Output the [x, y] coordinate of the center of the cell containing the given text.  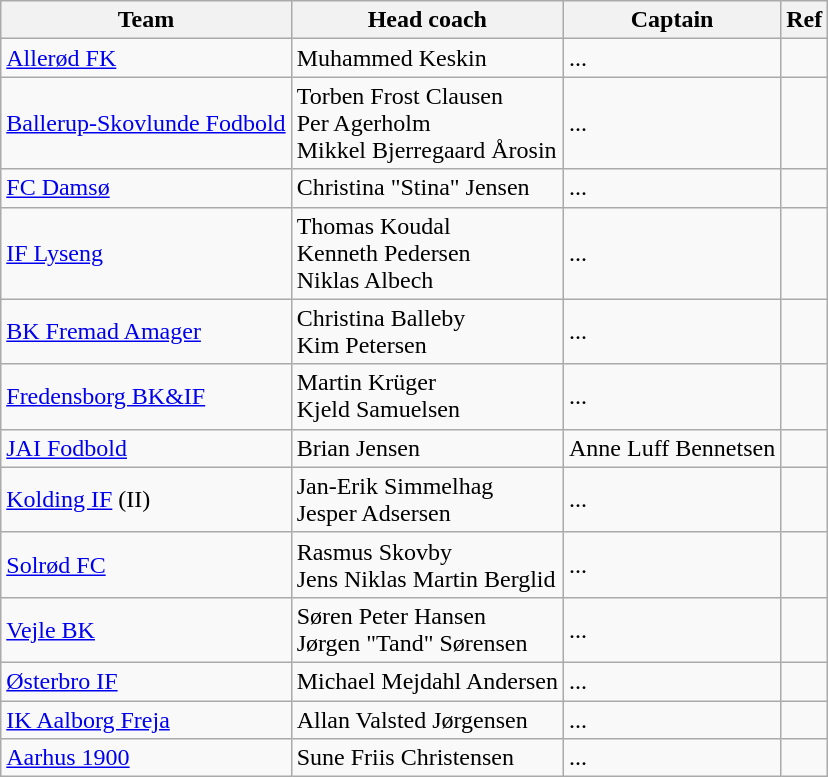
Head coach [427, 20]
Thomas Koudal Kenneth Pedersen Niklas Albech [427, 253]
Muhammed Keskin [427, 58]
BK Fremad Amager [146, 332]
Søren Peter Hansen Jørgen "Tand" Sørensen [427, 630]
Anne Luff Bennetsen [672, 448]
IK Aalborg Freja [146, 719]
Christina Balleby Kim Petersen [427, 332]
Michael Mejdahl Andersen [427, 681]
Allerød FK [146, 58]
Team [146, 20]
Rasmus Skovby Jens Niklas Martin Berglid [427, 564]
Aarhus 1900 [146, 758]
Sune Friis Christensen [427, 758]
FC Damsø [146, 188]
Allan Valsted Jørgensen [427, 719]
Ballerup-Skovlunde Fodbold [146, 123]
Vejle BK [146, 630]
IF Lyseng [146, 253]
Solrød FC [146, 564]
JAI Fodbold [146, 448]
Christina "Stina" Jensen [427, 188]
Fredensborg BK&IF [146, 396]
Østerbro IF [146, 681]
Captain [672, 20]
Jan-Erik Simmelhag Jesper Adsersen [427, 500]
Torben Frost Clausen Per Agerholm Mikkel Bjerregaard Årosin [427, 123]
Kolding IF (II) [146, 500]
Brian Jensen [427, 448]
Ref [804, 20]
Martin Krüger Kjeld Samuelsen [427, 396]
